Capture the cell that displays the provided text and extract its [x, y] central coordinate. 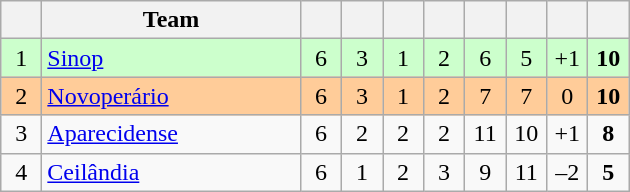
Ceilândia [172, 172]
Sinop [172, 58]
9 [486, 172]
0 [568, 96]
Team [172, 20]
Novoperário [172, 96]
Aparecidense [172, 134]
4 [22, 172]
8 [608, 134]
–2 [568, 172]
